Return the (X, Y) coordinate for the center point of the cell that contains the specified text.  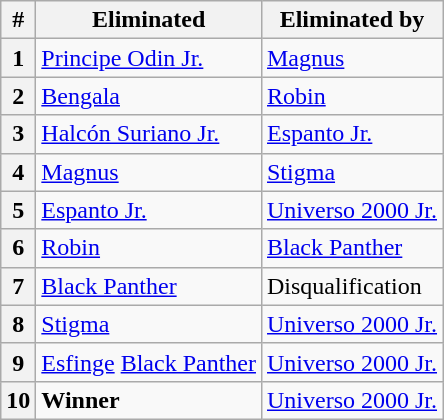
Disqualification (352, 286)
10 (18, 400)
8 (18, 324)
# (18, 20)
Eliminated (149, 20)
2 (18, 96)
7 (18, 286)
3 (18, 134)
Bengala (149, 96)
Eliminated by (352, 20)
Principe Odin Jr. (149, 58)
4 (18, 172)
Halcón Suriano Jr. (149, 134)
5 (18, 210)
Winner (149, 400)
1 (18, 58)
Esfinge Black Panther (149, 362)
9 (18, 362)
6 (18, 248)
